Find where the given text appears and provide that cell's center as (X, Y) coordinate. 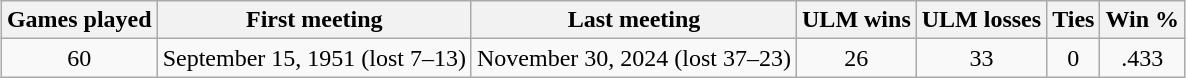
November 30, 2024 (lost 37–23) (634, 58)
26 (857, 58)
Games played (79, 20)
60 (79, 58)
Last meeting (634, 20)
.433 (1142, 58)
ULM losses (981, 20)
0 (1074, 58)
33 (981, 58)
Ties (1074, 20)
First meeting (314, 20)
Win % (1142, 20)
ULM wins (857, 20)
September 15, 1951 (lost 7–13) (314, 58)
